Output the [x, y] coordinate of the center of the cell containing the given text.  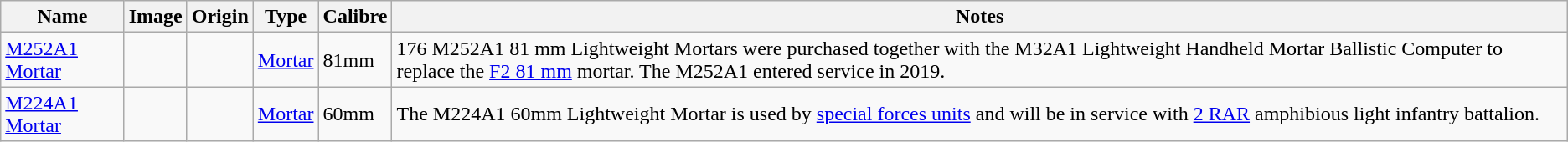
Notes [980, 17]
Origin [219, 17]
The M224A1 60mm Lightweight Mortar is used by special forces units and will be in service with 2 RAR amphibious light infantry battalion. [980, 114]
Calibre [355, 17]
M224A1 Mortar [62, 114]
60mm [355, 114]
81mm [355, 60]
Name [62, 17]
M252A1 Mortar [62, 60]
Image [156, 17]
Type [286, 17]
